Detect which cell encompasses the target text, then output its (X, Y) center coordinate. 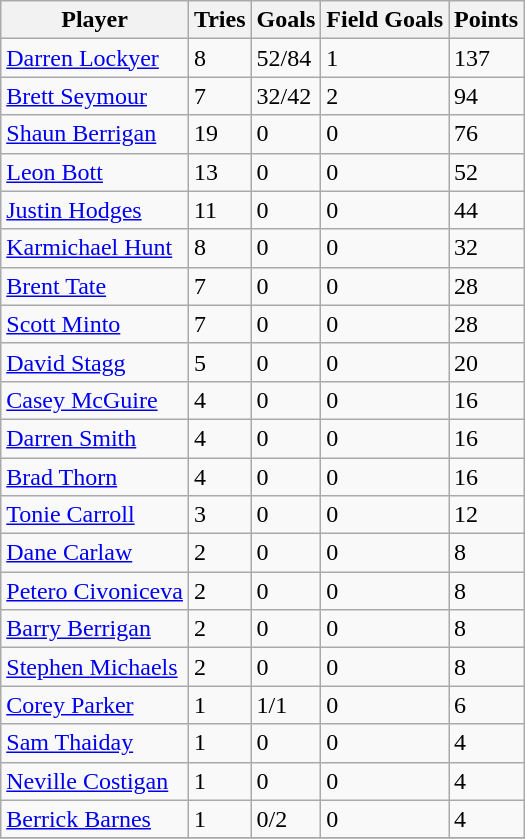
32/42 (286, 96)
Casey McGuire (95, 400)
Barry Berrigan (95, 629)
19 (220, 134)
Sam Thaiday (95, 743)
44 (486, 210)
6 (486, 705)
Points (486, 20)
Corey Parker (95, 705)
Field Goals (385, 20)
137 (486, 58)
Tries (220, 20)
32 (486, 248)
20 (486, 362)
Justin Hodges (95, 210)
Brett Seymour (95, 96)
Darren Lockyer (95, 58)
94 (486, 96)
Stephen Michaels (95, 667)
11 (220, 210)
Leon Bott (95, 172)
Player (95, 20)
Petero Civoniceva (95, 591)
13 (220, 172)
12 (486, 515)
Neville Costigan (95, 781)
3 (220, 515)
Goals (286, 20)
Shaun Berrigan (95, 134)
0/2 (286, 819)
Karmichael Hunt (95, 248)
Brent Tate (95, 286)
76 (486, 134)
52 (486, 172)
Berrick Barnes (95, 819)
Dane Carlaw (95, 553)
52/84 (286, 58)
5 (220, 362)
Tonie Carroll (95, 515)
Scott Minto (95, 324)
Darren Smith (95, 438)
Brad Thorn (95, 477)
David Stagg (95, 362)
1/1 (286, 705)
